Output the (x, y) coordinate of the center of the cell containing the given text.  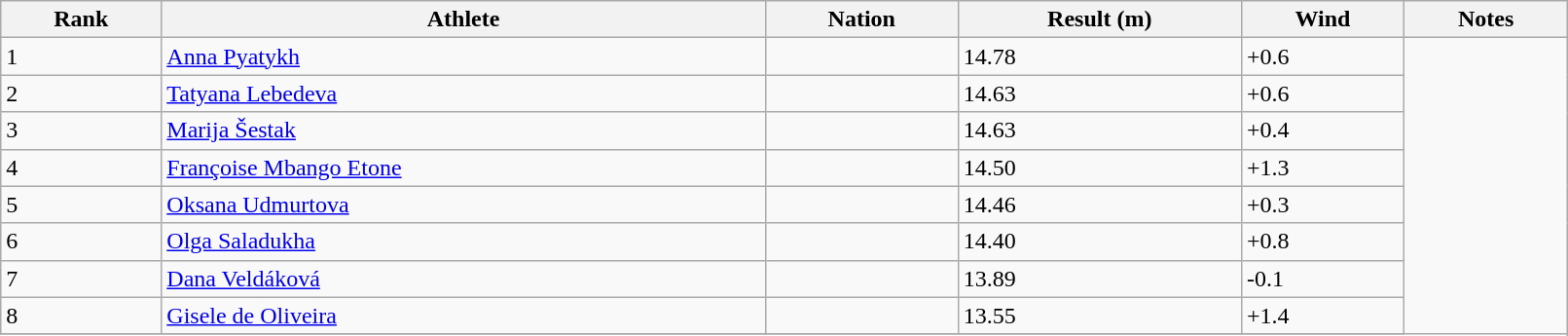
-0.1 (1322, 279)
14.50 (1100, 168)
13.89 (1100, 279)
1 (82, 56)
2 (82, 93)
+0.4 (1322, 131)
4 (82, 168)
13.55 (1100, 316)
5 (82, 205)
Nation (861, 19)
+0.8 (1322, 242)
Notes (1486, 19)
Marija Šestak (463, 131)
14.40 (1100, 242)
6 (82, 242)
8 (82, 316)
Athlete (463, 19)
Dana Veldáková (463, 279)
Tatyana Lebedeva (463, 93)
+1.3 (1322, 168)
14.46 (1100, 205)
+1.4 (1322, 316)
Gisele de Oliveira (463, 316)
Olga Saladukha (463, 242)
Anna Pyatykh (463, 56)
Oksana Udmurtova (463, 205)
Wind (1322, 19)
14.78 (1100, 56)
Françoise Mbango Etone (463, 168)
7 (82, 279)
3 (82, 131)
Rank (82, 19)
+0.3 (1322, 205)
Result (m) (1100, 19)
